Return the [X, Y] coordinate for the center point of the cell that contains the specified text.  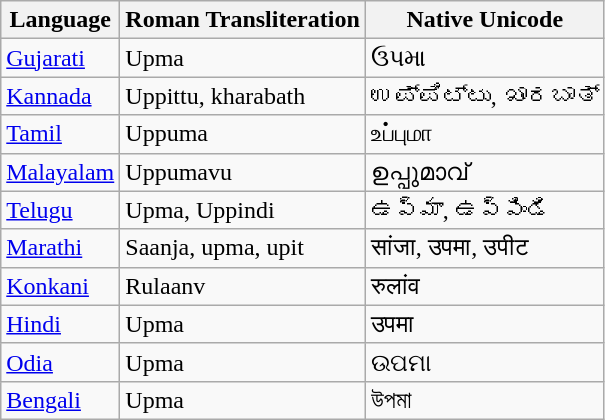
Uppumavu [243, 172]
উপমা [484, 400]
Roman Transliteration [243, 20]
ઉપમા [484, 58]
सांजा, उपमा, उपीट [484, 248]
Malayalam [60, 172]
ଉପମା [484, 362]
ഉപ്പുമാവ് [484, 172]
Saanja, upma, upit [243, 248]
Language [60, 20]
ఉప్మా, ఉప్పిండి [484, 210]
Telugu [60, 210]
Odia [60, 362]
ಉಪ್ಪಿಟ್ಟು, ಖಾರಬಾತ್ [484, 96]
Uppuma [243, 134]
உப்புமா [484, 134]
Gujarati [60, 58]
रुलांव [484, 286]
Rulaanv [243, 286]
Hindi [60, 324]
Upma, Uppindi [243, 210]
Native Unicode [484, 20]
Uppittu, kharabath [243, 96]
Tamil [60, 134]
Konkani [60, 286]
Bengali [60, 400]
Kannada [60, 96]
उपमा [484, 324]
Marathi [60, 248]
